Locate the cell with the specified text and output its (x, y) center coordinate. 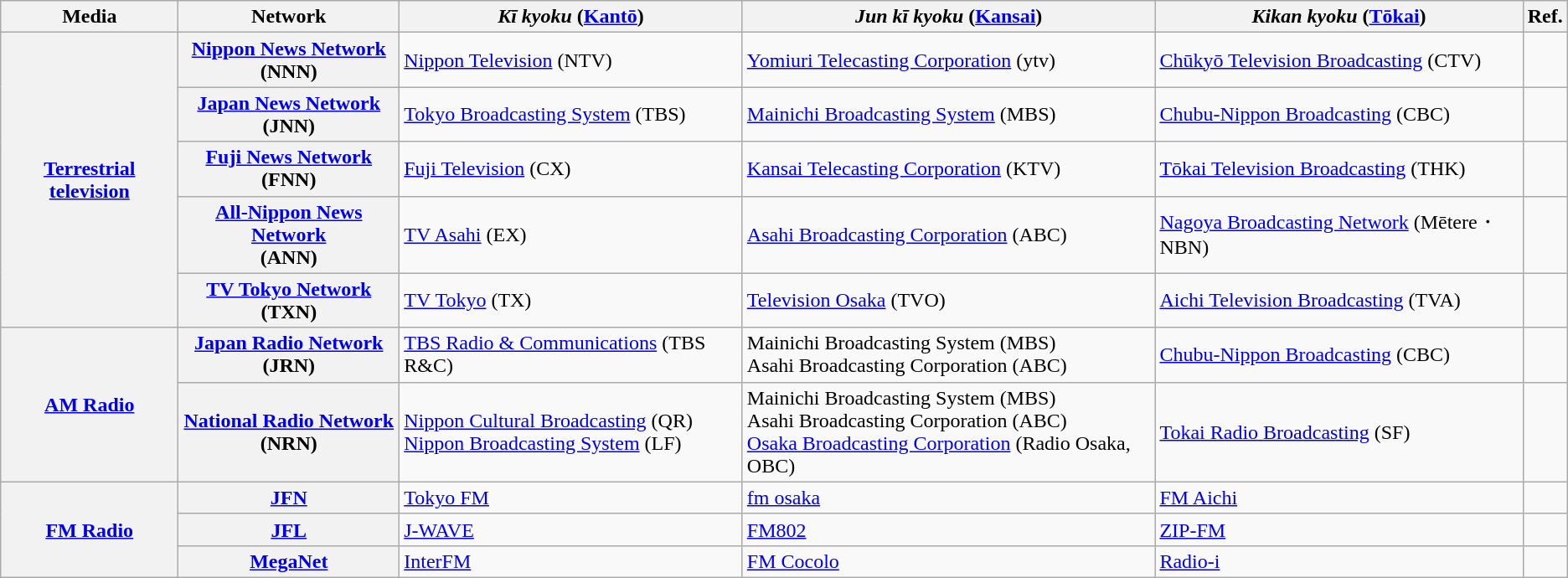
Jun kī kyoku (Kansai) (948, 17)
fm osaka (948, 498)
FM802 (948, 529)
Nippon Cultural Broadcasting (QR) Nippon Broadcasting System (LF) (571, 432)
TBS Radio & Communications (TBS R&C) (571, 355)
InterFM (571, 561)
Aichi Television Broadcasting (TVA) (1338, 300)
FM Cocolo (948, 561)
National Radio Network(NRN) (289, 432)
MegaNet (289, 561)
TV Tokyo Network(TXN) (289, 300)
Chūkyō Television Broadcasting (CTV) (1338, 60)
Tokai Radio Broadcasting (SF) (1338, 432)
JFL (289, 529)
Tōkai Television Broadcasting (THK) (1338, 169)
Ref. (1545, 17)
Television Osaka (TVO) (948, 300)
Mainichi Broadcasting System (MBS) Asahi Broadcasting Corporation (ABC) Osaka Broadcasting Corporation (Radio Osaka, OBC) (948, 432)
Terrestrial television (90, 180)
ZIP-FM (1338, 529)
Mainichi Broadcasting System (MBS) Asahi Broadcasting Corporation (ABC) (948, 355)
Nippon News Network(NNN) (289, 60)
Asahi Broadcasting Corporation (ABC) (948, 235)
Media (90, 17)
FM Aichi (1338, 498)
Fuji Television (CX) (571, 169)
JFN (289, 498)
Network (289, 17)
AM Radio (90, 405)
Nippon Television (NTV) (571, 60)
Japan Radio Network(JRN) (289, 355)
TV Asahi (EX) (571, 235)
Tokyo Broadcasting System (TBS) (571, 114)
Kansai Telecasting Corporation (KTV) (948, 169)
FM Radio (90, 529)
Kī kyoku (Kantō) (571, 17)
TV Tokyo (TX) (571, 300)
J-WAVE (571, 529)
All-Nippon News Network(ANN) (289, 235)
Tokyo FM (571, 498)
Nagoya Broadcasting Network (Mētere・NBN) (1338, 235)
Kikan kyoku (Tōkai) (1338, 17)
Yomiuri Telecasting Corporation (ytv) (948, 60)
Mainichi Broadcasting System (MBS) (948, 114)
Fuji News Network(FNN) (289, 169)
Radio-i (1338, 561)
Japan News Network(JNN) (289, 114)
